Search for the cell housing the specified text and yield its (x, y) center coordinate. 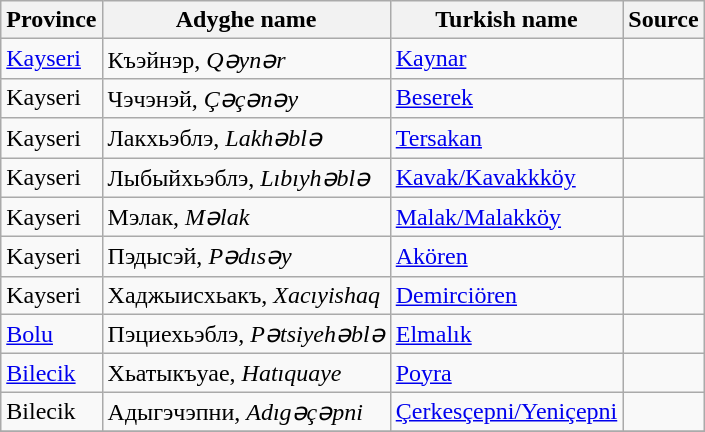
Source (664, 20)
Лыбыйхьэблэ, Lıbıyhəblə (246, 178)
Хьатыкъуае, Hatıquaye (246, 373)
Kavak/Kavakkköy (506, 178)
Bolu (52, 334)
Пэдысэй, Pədısəy (246, 257)
Çerkesçepni/Yeniçepni (506, 412)
Мэлак, Məlak (246, 217)
Turkish name (506, 20)
Чэчэнэй, Çəçənəy (246, 98)
Къэйнэр, Qəynər (246, 59)
Пэциехьэблэ, Pətsiyehəblə (246, 334)
Лакхьэблэ, Lakhəblə (246, 138)
Tersakan (506, 138)
Demirciören (506, 295)
Адыгэчэпни, Adıgəçəpni (246, 412)
Kaynar (506, 59)
Elmalık (506, 334)
Poyra (506, 373)
Adyghe name (246, 20)
Malak/Malakköy (506, 217)
Akören (506, 257)
Province (52, 20)
Хаджыисхьакъ, Xacıyishaq (246, 295)
Beserek (506, 98)
